Pinpoint the cell where the given text exists, returning its [X, Y] midpoint coordinate. 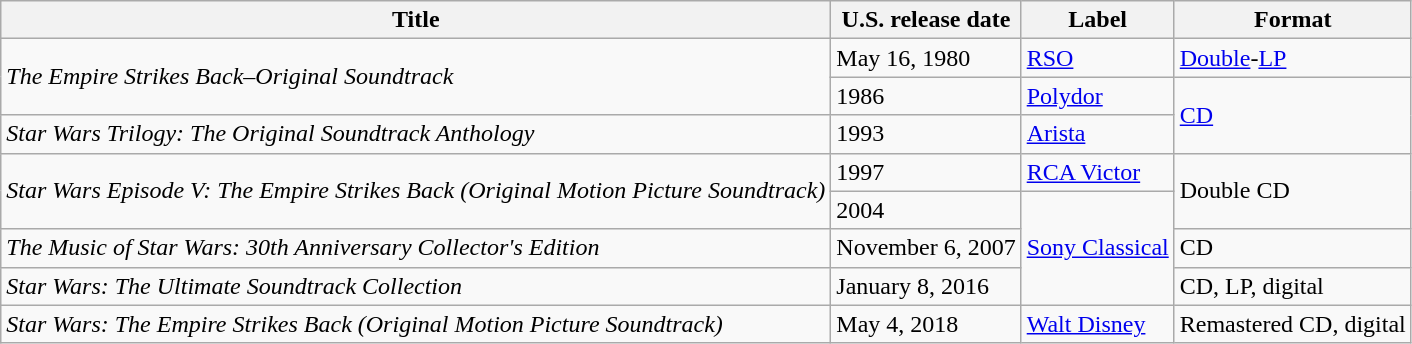
Star Wars: The Ultimate Soundtrack Collection [416, 286]
January 8, 2016 [926, 286]
Star Wars Episode V: The Empire Strikes Back (Original Motion Picture Soundtrack) [416, 191]
RSO [1098, 58]
Double-LP [1292, 58]
Title [416, 20]
RCA Victor [1098, 172]
Star Wars: The Empire Strikes Back (Original Motion Picture Soundtrack) [416, 324]
Walt Disney [1098, 324]
1993 [926, 134]
The Music of Star Wars: 30th Anniversary Collector's Edition [416, 248]
Format [1292, 20]
1997 [926, 172]
The Empire Strikes Back–Original Soundtrack [416, 77]
May 4, 2018 [926, 324]
Double CD [1292, 191]
Sony Classical [1098, 248]
May 16, 1980 [926, 58]
Polydor [1098, 96]
Arista [1098, 134]
Remastered CD, digital [1292, 324]
Label [1098, 20]
U.S. release date [926, 20]
1986 [926, 96]
CD, LP, digital [1292, 286]
2004 [926, 210]
November 6, 2007 [926, 248]
Star Wars Trilogy: The Original Soundtrack Anthology [416, 134]
